Capture the cell that displays the provided text and extract its [X, Y] central coordinate. 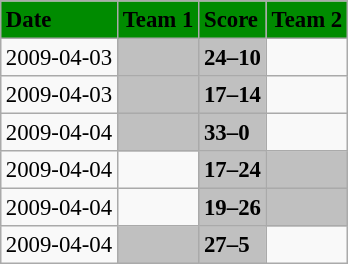
Score [233, 20]
Team 2 [306, 20]
Date [58, 20]
24–10 [233, 57]
33–0 [233, 133]
19–26 [233, 208]
27–5 [233, 245]
17–14 [233, 95]
Team 1 [158, 20]
17–24 [233, 170]
